Return (X, Y) of the center of cell containing provided text 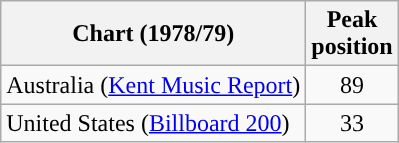
Chart (1978/79) (154, 34)
89 (352, 85)
33 (352, 123)
Australia (Kent Music Report) (154, 85)
Peakposition (352, 34)
United States (Billboard 200) (154, 123)
